Detect which cell encompasses the target text, then output its [x, y] center coordinate. 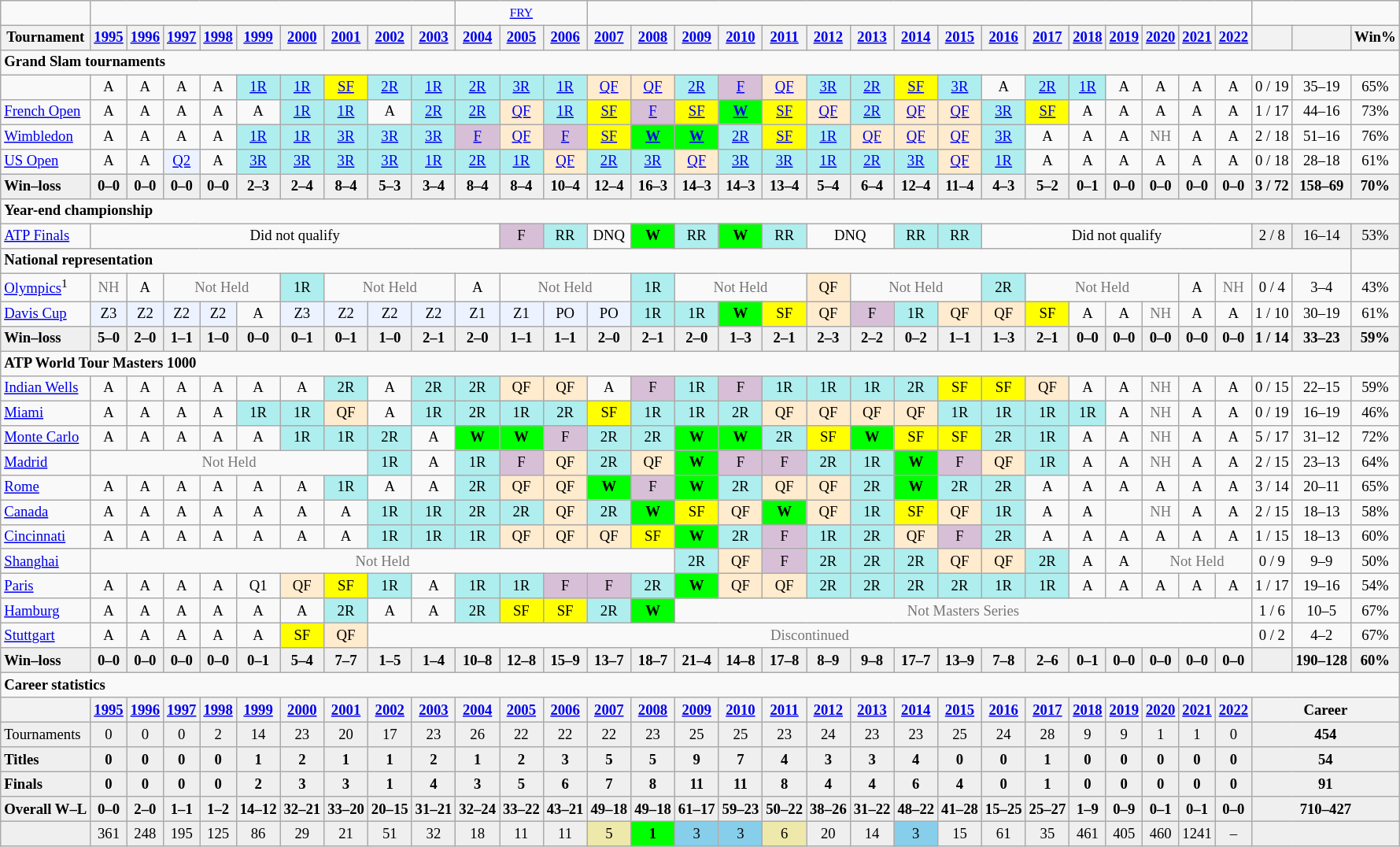
18–7 [653, 661]
29 [302, 834]
15–9 [565, 661]
0 / 15 [1273, 389]
Overall W–L [46, 809]
1 / 14 [1273, 338]
72% [1376, 438]
5–2 [1047, 186]
Paris [46, 586]
28 [1047, 735]
18 [478, 834]
National representation [676, 261]
1–9 [1088, 809]
28–18 [1321, 162]
10–8 [478, 661]
43% [1376, 287]
11–4 [960, 186]
Career statistics [700, 685]
22–15 [1321, 389]
46% [1376, 412]
31–12 [1321, 438]
4–2 [1321, 636]
31–22 [872, 809]
54 [1326, 760]
91 [1326, 784]
76% [1376, 137]
7–7 [346, 661]
0 / 2 [1273, 636]
14–12 [258, 809]
Olympics1 [46, 287]
1 / 10 [1273, 313]
2–4 [302, 186]
Shanghai [46, 562]
361 [109, 834]
Indian Wells [46, 389]
30–19 [1321, 313]
16–3 [653, 186]
1–2 [218, 809]
73% [1376, 112]
50–22 [785, 809]
Not Masters Series [963, 611]
21–4 [696, 661]
Tournament [46, 38]
20–11 [1321, 488]
125 [218, 834]
9–8 [872, 661]
Davis Cup [46, 313]
23–13 [1321, 463]
16–14 [1321, 236]
33–20 [346, 809]
US Open [46, 162]
Cincinnati [46, 537]
2 / 18 [1273, 137]
Discontinued [809, 636]
Canada [46, 512]
0–2 [916, 338]
1–4 [434, 661]
32–24 [478, 809]
2–6 [1047, 661]
ATP Finals [46, 236]
710–427 [1326, 809]
54% [1376, 586]
59–23 [741, 809]
ATP World Tour Masters 1000 [700, 364]
13–7 [609, 661]
43–21 [565, 809]
53% [1376, 236]
2–2 [872, 338]
Miami [46, 412]
Q2 [182, 162]
19–16 [1321, 586]
Win% [1376, 38]
32–21 [302, 809]
Career [1326, 710]
20–15 [390, 809]
15–25 [1003, 809]
3 / 14 [1273, 488]
33–23 [1321, 338]
86 [258, 834]
0–9 [1124, 809]
21 [346, 834]
35–19 [1321, 88]
158–69 [1321, 186]
Madrid [46, 463]
12–8 [522, 661]
61 [1003, 834]
10–4 [565, 186]
35 [1047, 834]
48–22 [916, 809]
4–3 [1003, 186]
64% [1376, 463]
25–27 [1047, 809]
Finals [46, 784]
Wimbledon [46, 137]
Q1 [258, 586]
2 / 8 [1273, 236]
51 [390, 834]
248 [145, 834]
16–19 [1321, 412]
Titles [46, 760]
41–28 [960, 809]
3 / 72 [1273, 186]
195 [182, 834]
31–21 [434, 809]
0 / 4 [1273, 287]
Monte Carlo [46, 438]
50% [1376, 562]
70% [1376, 186]
Year-end championship [700, 211]
32 [434, 834]
454 [1326, 735]
38–26 [828, 809]
26 [478, 735]
405 [1124, 834]
Rome [46, 488]
8–9 [828, 661]
44–16 [1321, 112]
1–5 [390, 661]
17 [390, 735]
17–7 [916, 661]
13–4 [785, 186]
61–17 [696, 809]
1 / 15 [1273, 537]
– [1233, 834]
5–3 [390, 186]
Tournaments [46, 735]
Hamburg [46, 611]
17–8 [785, 661]
10–5 [1321, 611]
0 / 9 [1273, 562]
6–4 [872, 186]
7–8 [1003, 661]
1 / 6 [1273, 611]
5 / 17 [1273, 438]
0 / 18 [1273, 162]
13–9 [960, 661]
58% [1376, 512]
33–22 [522, 809]
9–9 [1321, 562]
5–0 [109, 338]
Grand Slam tournaments [700, 63]
14–8 [741, 661]
15 [960, 834]
51–16 [1321, 137]
1241 [1197, 834]
Stuttgart [46, 636]
French Open [46, 112]
461 [1088, 834]
FRY [521, 13]
190–128 [1321, 661]
460 [1160, 834]
